Identify which cell holds the provided text, then report its (X, Y) central coordinate. 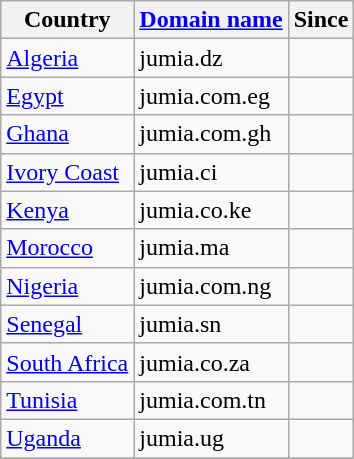
jumia.com.ng (211, 286)
jumia.ma (211, 248)
Ivory Coast (68, 172)
jumia.sn (211, 324)
Senegal (68, 324)
Since (321, 20)
Tunisia (68, 400)
jumia.co.ke (211, 210)
Domain name (211, 20)
Nigeria (68, 286)
jumia.dz (211, 58)
jumia.ci (211, 172)
Egypt (68, 96)
Uganda (68, 438)
jumia.com.gh (211, 134)
jumia.co.za (211, 362)
jumia.com.eg (211, 96)
jumia.com.tn (211, 400)
Country (68, 20)
Kenya (68, 210)
Algeria (68, 58)
South Africa (68, 362)
jumia.ug (211, 438)
Morocco (68, 248)
Ghana (68, 134)
